Return (X, Y) of the center of cell containing provided text 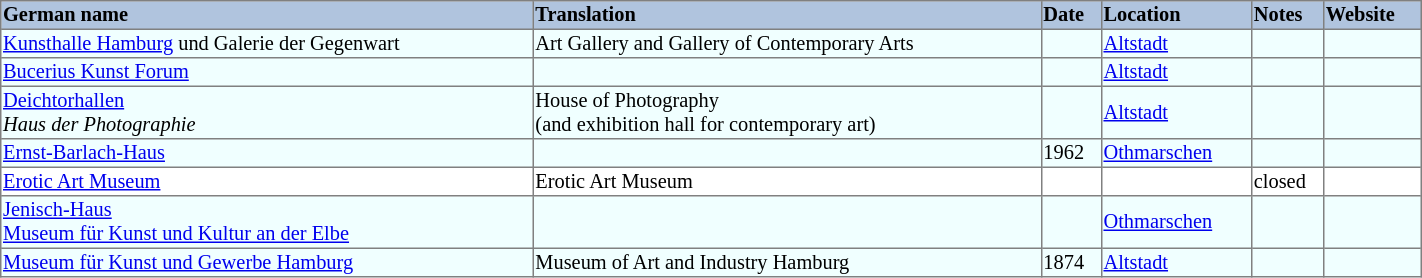
Bucerius Kunst Forum (267, 72)
Date (1071, 15)
Translation (787, 15)
Museum of Art and Industry Hamburg (787, 262)
House of Photography(and exhibition hall for contemporary art) (787, 112)
Notes (1287, 15)
Ernst-Barlach-Haus (267, 153)
Website (1372, 15)
German name (267, 15)
closed (1287, 181)
Location (1176, 15)
Kunsthalle Hamburg und Galerie der Gegenwart (267, 43)
1962 (1071, 153)
1874 (1071, 262)
Art Gallery and Gallery of Contemporary Arts (787, 43)
Museum für Kunst und Gewerbe Hamburg (267, 262)
DeichtorhallenHaus der Photographie (267, 112)
Jenisch-HausMuseum für Kunst und Kultur an der Elbe (267, 222)
